From the cell containing the given text, extract its center point as (X, Y) coordinate. 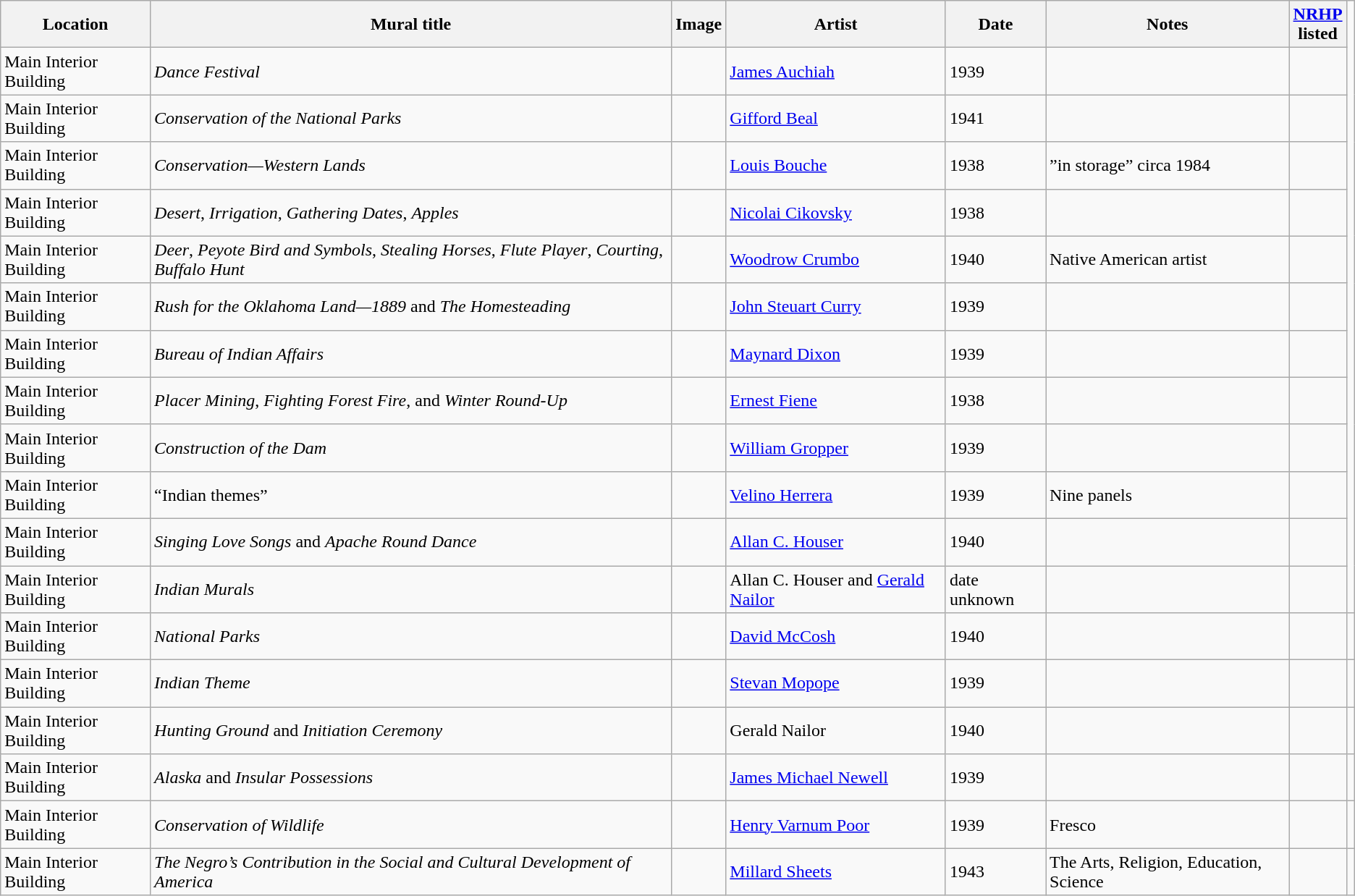
The Negro’s Contribution in the Social and Cultural Development of America (411, 871)
”in storage” circa 1984 (1168, 165)
James Michael Newell (836, 777)
Maynard Dixon (836, 353)
NRHPlisted (1317, 25)
The Arts, Religion, Education, Science (1168, 871)
1943 (995, 871)
Henry Varnum Poor (836, 825)
Notes (1168, 25)
National Parks (411, 637)
Conservation of Wildlife (411, 825)
Date (995, 25)
Louis Bouche (836, 165)
Construction of the Dam (411, 447)
John Steuart Curry (836, 307)
Indian Theme (411, 683)
Placer Mining, Fighting Forest Fire, and Winter Round-Up (411, 401)
James Auchiah (836, 71)
Location (75, 25)
Conservation—Western Lands (411, 165)
Image (699, 25)
Desert, Irrigation, Gathering Dates, Apples (411, 213)
Allan C. Houser (836, 541)
Gifford Beal (836, 119)
Fresco (1168, 825)
Hunting Ground and Initiation Ceremony (411, 731)
Velino Herrera (836, 495)
Rush for the Oklahoma Land—1889 and The Homesteading (411, 307)
David McCosh (836, 637)
Conservation of the National Parks (411, 119)
date unknown (995, 589)
Alaska and Insular Possessions (411, 777)
Bureau of Indian Affairs (411, 353)
Gerald Nailor (836, 731)
William Gropper (836, 447)
Deer, Peyote Bird and Symbols, Stealing Horses, Flute Player, Courting, Buffalo Hunt (411, 259)
Mural title (411, 25)
Dance Festival (411, 71)
Millard Sheets (836, 871)
Singing Love Songs and Apache Round Dance (411, 541)
Allan C. Houser and Gerald Nailor (836, 589)
Stevan Mopope (836, 683)
Artist (836, 25)
“Indian themes” (411, 495)
Woodrow Crumbo (836, 259)
1941 (995, 119)
Indian Murals (411, 589)
Native American artist (1168, 259)
Ernest Fiene (836, 401)
Nicolai Cikovsky (836, 213)
Nine panels (1168, 495)
